Search for the cell housing the specified text and yield its (X, Y) center coordinate. 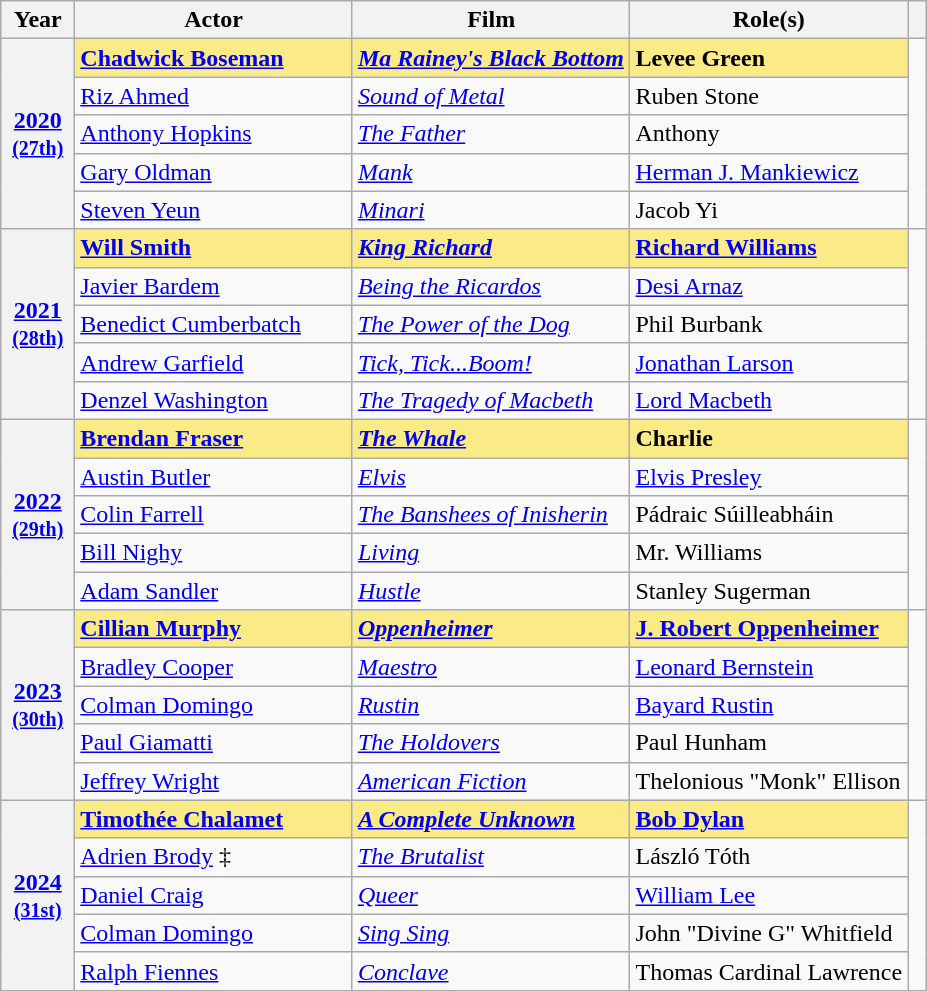
Steven Yeun (214, 210)
Oppenheimer (491, 629)
László Tóth (769, 857)
Mr. Williams (769, 553)
Stanley Sugerman (769, 591)
Elvis (491, 477)
Queer (491, 895)
Hustle (491, 591)
American Fiction (491, 781)
Sing Sing (491, 933)
William Lee (769, 895)
King Richard (491, 248)
Minari (491, 210)
Adrien Brody ‡ (214, 857)
Thelonious "Monk" Ellison (769, 781)
Brendan Fraser (214, 438)
Leonard Bernstein (769, 667)
Lord Macbeth (769, 400)
Bill Nighy (214, 553)
Bayard Rustin (769, 705)
Gary Oldman (214, 172)
Living (491, 553)
J. Robert Oppenheimer (769, 629)
The Father (491, 134)
Elvis Presley (769, 477)
Year (38, 20)
Ma Rainey's Black Bottom (491, 58)
Javier Bardem (214, 286)
The Holdovers (491, 743)
Timothée Chalamet (214, 819)
Sound of Metal (491, 96)
Maestro (491, 667)
Jeffrey Wright (214, 781)
Mank (491, 172)
Richard Williams (769, 248)
The Banshees of Inisherin (491, 515)
Cillian Murphy (214, 629)
Actor (214, 20)
Will Smith (214, 248)
2024(31st) (38, 895)
Bradley Cooper (214, 667)
Andrew Garfield (214, 362)
Austin Butler (214, 477)
Paul Hunham (769, 743)
Ruben Stone (769, 96)
John "Divine G" Whitfield (769, 933)
Rustin (491, 705)
The Tragedy of Macbeth (491, 400)
Conclave (491, 971)
Tick, Tick...Boom! (491, 362)
Colin Farrell (214, 515)
Daniel Craig (214, 895)
Jacob Yi (769, 210)
Benedict Cumberbatch (214, 324)
Role(s) (769, 20)
Anthony (769, 134)
Bob Dylan (769, 819)
Ralph Fiennes (214, 971)
Paul Giamatti (214, 743)
2023(30th) (38, 705)
The Brutalist (491, 857)
The Whale (491, 438)
Riz Ahmed (214, 96)
Chadwick Boseman (214, 58)
Levee Green (769, 58)
Jonathan Larson (769, 362)
2021(28th) (38, 324)
Herman J. Mankiewicz (769, 172)
Thomas Cardinal Lawrence (769, 971)
Film (491, 20)
The Power of the Dog (491, 324)
Pádraic Súilleabháin (769, 515)
Charlie (769, 438)
Denzel Washington (214, 400)
A Complete Unknown (491, 819)
2020(27th) (38, 134)
Being the Ricardos (491, 286)
Anthony Hopkins (214, 134)
Adam Sandler (214, 591)
Desi Arnaz (769, 286)
2022(29th) (38, 514)
Phil Burbank (769, 324)
